Pinpoint the cell where the given text exists, returning its [X, Y] midpoint coordinate. 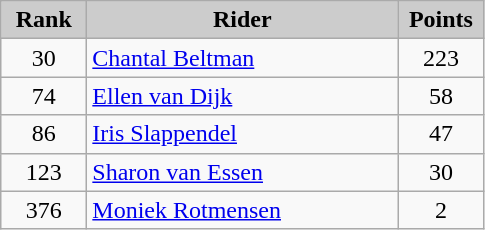
223 [441, 58]
Iris Slappendel [242, 134]
2 [441, 210]
Rider [242, 20]
58 [441, 96]
74 [44, 96]
86 [44, 134]
Points [441, 20]
Chantal Beltman [242, 58]
376 [44, 210]
47 [441, 134]
123 [44, 172]
Moniek Rotmensen [242, 210]
Rank [44, 20]
Sharon van Essen [242, 172]
Ellen van Dijk [242, 96]
